Detect which cell encompasses the target text, then output its (X, Y) center coordinate. 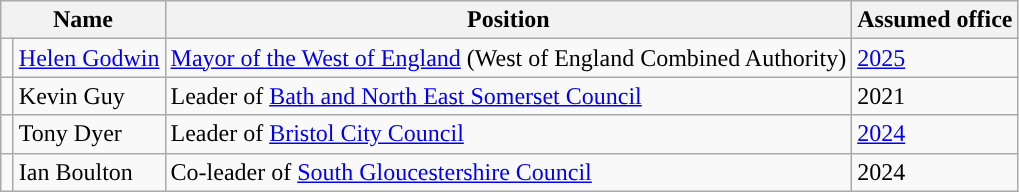
Leader of Bath and North East Somerset Council (508, 96)
Position (508, 20)
Helen Godwin (89, 58)
Assumed office (935, 20)
Ian Boulton (89, 172)
Name (83, 20)
2025 (935, 58)
Leader of Bristol City Council (508, 134)
2021 (935, 96)
Tony Dyer (89, 134)
Co-leader of South Gloucestershire Council (508, 172)
Kevin Guy (89, 96)
Mayor of the West of England (West of England Combined Authority) (508, 58)
